Pinpoint the cell where the given text exists, returning its [X, Y] midpoint coordinate. 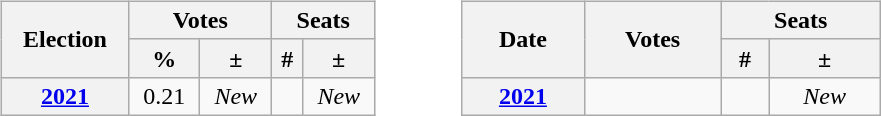
0.21 [164, 96]
% [164, 58]
Election [64, 39]
Date [523, 39]
